Extract the (X, Y) coordinate from the center of the cell holding the provided text.  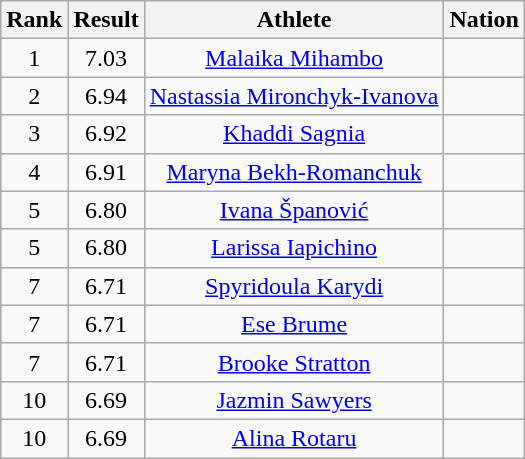
Rank (34, 20)
4 (34, 172)
Malaika Mihambo (294, 58)
Jazmin Sawyers (294, 400)
Ese Brume (294, 324)
Maryna Bekh-Romanchuk (294, 172)
6.91 (106, 172)
7.03 (106, 58)
Larissa Iapichino (294, 248)
6.92 (106, 134)
Nastassia Mironchyk-Ivanova (294, 96)
2 (34, 96)
Athlete (294, 20)
Brooke Stratton (294, 362)
Result (106, 20)
Khaddi Sagnia (294, 134)
1 (34, 58)
Ivana Španović (294, 210)
Spyridoula Karydi (294, 286)
6.94 (106, 96)
Nation (484, 20)
Alina Rotaru (294, 438)
3 (34, 134)
